Output the (x, y) coordinate of the center of the cell containing the given text.  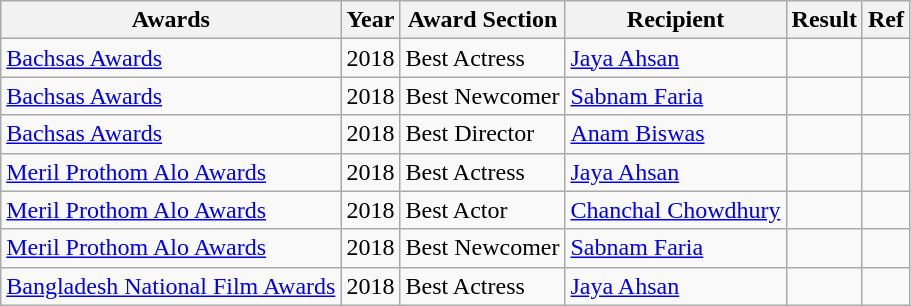
Bangladesh National Film Awards (171, 286)
Year (370, 20)
Best Director (482, 134)
Result (824, 20)
Ref (886, 20)
Anam Biswas (676, 134)
Recipient (676, 20)
Awards (171, 20)
Award Section (482, 20)
Chanchal Chowdhury (676, 210)
Best Actor (482, 210)
